Return the (X, Y) coordinate for the center point of the cell that contains the specified text.  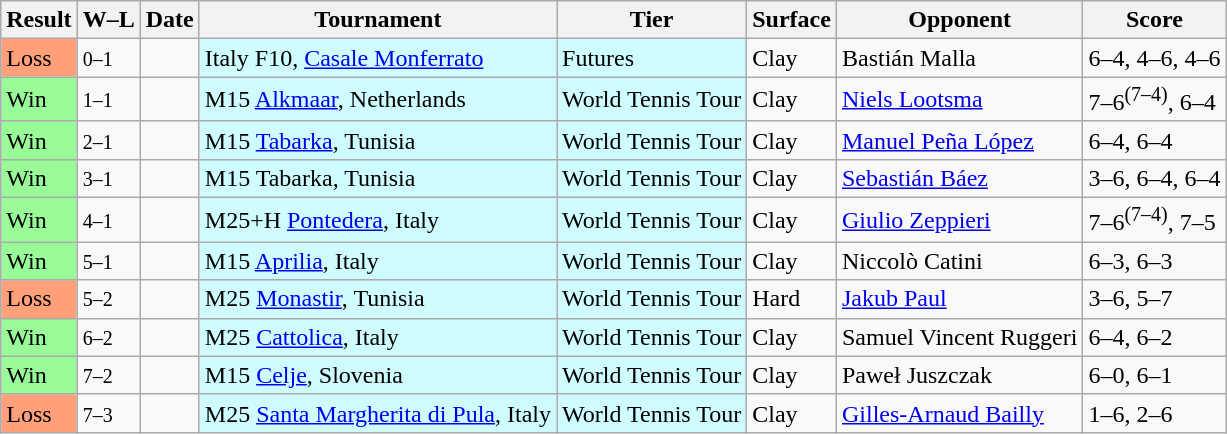
6–2 (108, 337)
Hard (792, 299)
W–L (108, 20)
Niccolò Catini (959, 261)
Italy F10, Casale Monferrato (378, 58)
Paweł Juszczak (959, 375)
M25 Cattolica, Italy (378, 337)
Surface (792, 20)
Giulio Zeppieri (959, 220)
3–1 (108, 178)
M25 Monastir, Tunisia (378, 299)
4–1 (108, 220)
Samuel Vincent Ruggeri (959, 337)
6–0, 6–1 (1154, 375)
6–4, 6–2 (1154, 337)
M15 Aprilia, Italy (378, 261)
7–6(7–4), 7–5 (1154, 220)
5–2 (108, 299)
M15 Alkmaar, Netherlands (378, 100)
1–6, 2–6 (1154, 413)
M25 Santa Margherita di Pula, Italy (378, 413)
Opponent (959, 20)
Futures (652, 58)
Tier (652, 20)
3–6, 5–7 (1154, 299)
Jakub Paul (959, 299)
Manuel Peña López (959, 140)
Score (1154, 20)
Niels Lootsma (959, 100)
Date (170, 20)
Gilles-Arnaud Bailly (959, 413)
6–4, 6–4 (1154, 140)
Sebastián Báez (959, 178)
7–2 (108, 375)
1–1 (108, 100)
Bastián Malla (959, 58)
7–6(7–4), 6–4 (1154, 100)
3–6, 6–4, 6–4 (1154, 178)
6–3, 6–3 (1154, 261)
7–3 (108, 413)
6–4, 4–6, 4–6 (1154, 58)
M25+H Pontedera, Italy (378, 220)
Result (39, 20)
2–1 (108, 140)
0–1 (108, 58)
5–1 (108, 261)
Tournament (378, 20)
M15 Celje, Slovenia (378, 375)
